Provide the (X, Y) coordinate of the cell's center where the given text is located.  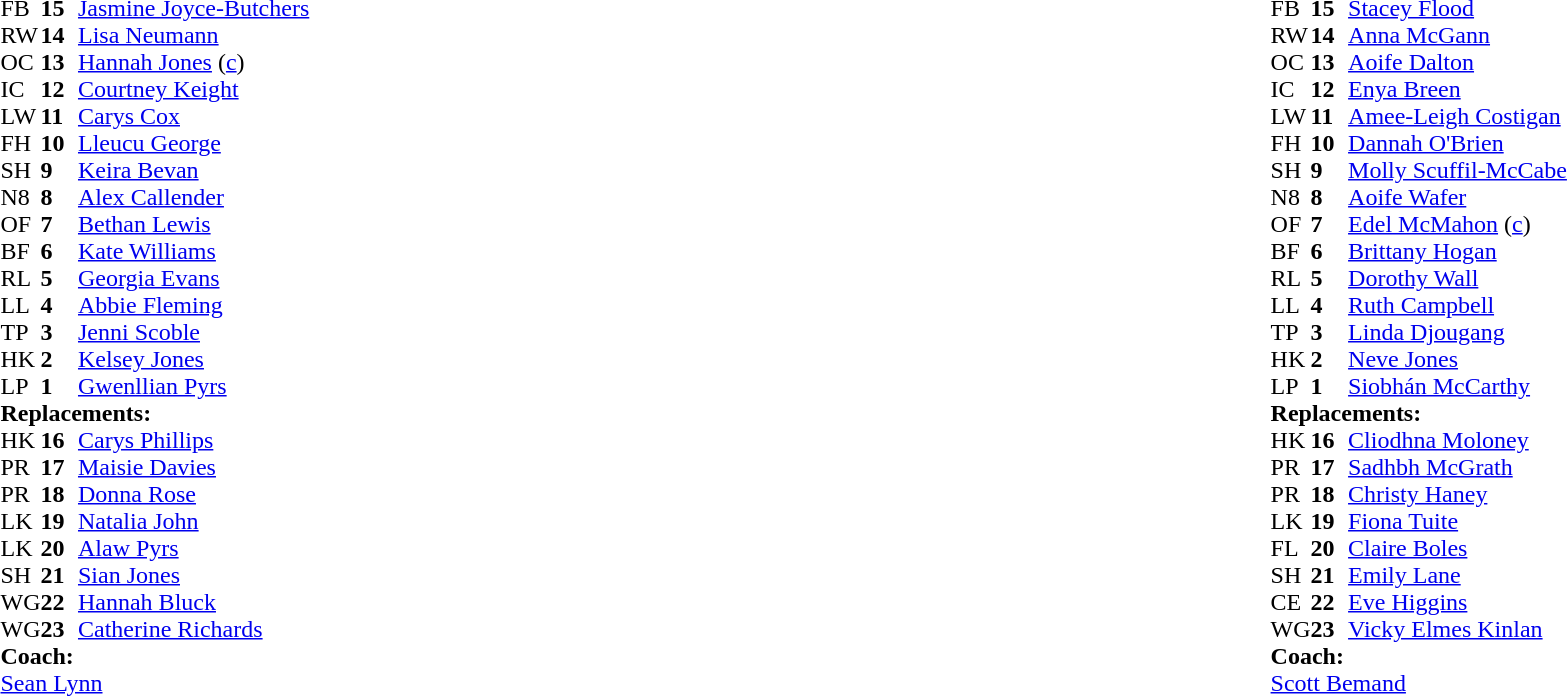
Enya Breen (1458, 90)
Alaw Pyrs (194, 548)
Donna Rose (194, 494)
Gwenllian Pyrs (194, 386)
Brittany Hogan (1458, 252)
Jenni Scoble (194, 332)
Aoife Wafer (1458, 198)
Alex Callender (194, 198)
Amee-Leigh Costigan (1458, 116)
Maisie Davies (194, 468)
Molly Scuffil-McCabe (1458, 170)
Kate Williams (194, 252)
Edel McMahon (c) (1458, 224)
Bethan Lewis (194, 224)
Neve Jones (1458, 360)
FL (1291, 548)
Lisa Neumann (194, 36)
Cliodhna Moloney (1458, 440)
CE (1291, 602)
Emily Lane (1458, 576)
Lleucu George (194, 144)
Christy Haney (1458, 494)
Dorothy Wall (1458, 278)
Abbie Fleming (194, 306)
Kelsey Jones (194, 360)
Courtney Keight (194, 90)
Catherine Richards (194, 630)
Sadhbh McGrath (1458, 468)
Hannah Bluck (194, 602)
Georgia Evans (194, 278)
Dannah O'Brien (1458, 144)
Aoife Dalton (1458, 62)
Hannah Jones (c) (194, 62)
Sian Jones (194, 576)
Vicky Elmes Kinlan (1458, 630)
Ruth Campbell (1458, 306)
Keira Bevan (194, 170)
Carys Cox (194, 116)
Carys Phillips (194, 440)
Linda Djougang (1458, 332)
Anna McGann (1458, 36)
Eve Higgins (1458, 602)
Siobhán McCarthy (1458, 386)
Claire Boles (1458, 548)
Fiona Tuite (1458, 522)
Natalia John (194, 522)
